Search for the cell housing the specified text and yield its (x, y) center coordinate. 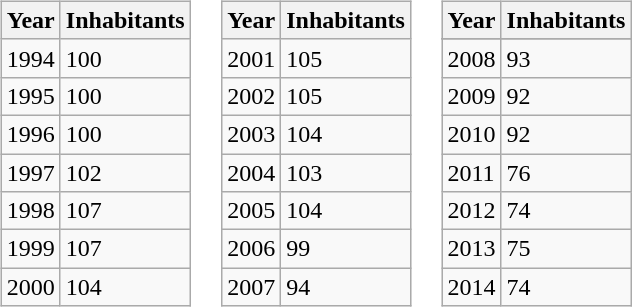
99 (346, 249)
2008 (472, 58)
2006 (252, 249)
2012 (472, 211)
1998 (30, 211)
2009 (472, 96)
103 (346, 173)
1999 (30, 249)
94 (346, 287)
2013 (472, 249)
1995 (30, 96)
2005 (252, 211)
1997 (30, 173)
2002 (252, 96)
2004 (252, 173)
2014 (472, 287)
76 (566, 173)
2003 (252, 134)
102 (125, 173)
2010 (472, 134)
1996 (30, 134)
1994 (30, 58)
2011 (472, 173)
2001 (252, 58)
2000 (30, 287)
2007 (252, 287)
75 (566, 249)
93 (566, 58)
